Find where the given text appears and provide that cell's center as (x, y) coordinate. 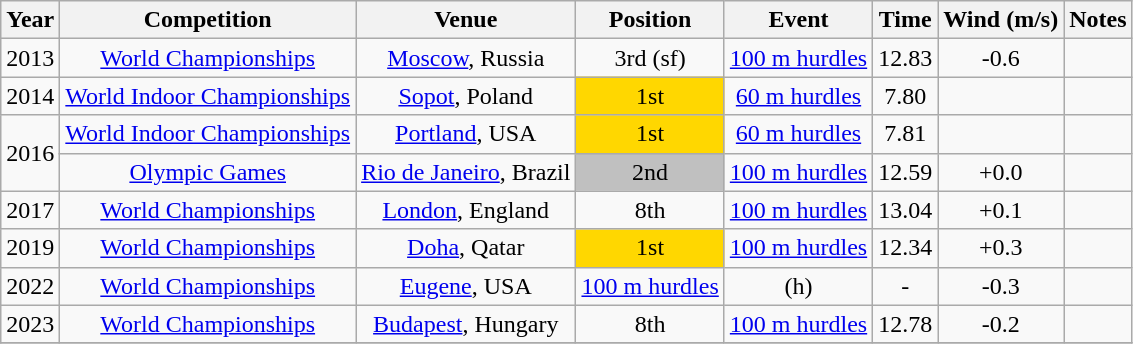
2014 (30, 96)
2016 (30, 153)
2022 (30, 286)
Venue (466, 20)
(h) (798, 286)
Sopot, Poland (466, 96)
3rd (sf) (650, 58)
2013 (30, 58)
+0.1 (1001, 210)
12.59 (906, 172)
-0.3 (1001, 286)
Olympic Games (208, 172)
2019 (30, 248)
-0.6 (1001, 58)
12.78 (906, 324)
Portland, USA (466, 134)
Moscow, Russia (466, 58)
7.81 (906, 134)
2nd (650, 172)
- (906, 286)
12.34 (906, 248)
Competition (208, 20)
London, England (466, 210)
Notes (1098, 20)
Budapest, Hungary (466, 324)
Event (798, 20)
+0.0 (1001, 172)
-0.2 (1001, 324)
12.83 (906, 58)
7.80 (906, 96)
Wind (m/s) (1001, 20)
Position (650, 20)
Eugene, USA (466, 286)
Doha, Qatar (466, 248)
Year (30, 20)
+0.3 (1001, 248)
13.04 (906, 210)
Time (906, 20)
2023 (30, 324)
2017 (30, 210)
Rio de Janeiro, Brazil (466, 172)
